Detect which cell encompasses the target text, then output its (X, Y) center coordinate. 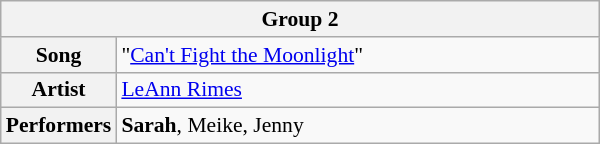
"Can't Fight the Moonlight" (358, 55)
Song (59, 55)
Artist (59, 90)
Group 2 (300, 19)
Sarah, Meike, Jenny (358, 126)
Performers (59, 126)
LeAnn Rimes (358, 90)
